Identify which cell holds the provided text, then report its (x, y) central coordinate. 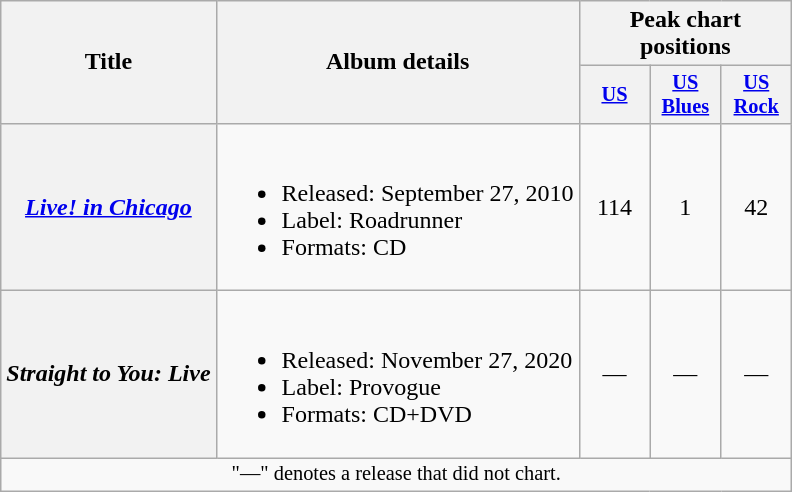
"—" denotes a release that did not chart. (396, 475)
Released: September 27, 2010Label: RoadrunnerFormats: CD (398, 206)
Peak chart positions (686, 34)
Album details (398, 62)
42 (756, 206)
Straight to You: Live (108, 374)
US (614, 95)
Released: November 27, 2020Label: ProvogueFormats: CD+DVD (398, 374)
114 (614, 206)
1 (686, 206)
USRock (756, 95)
Title (108, 62)
USBlues (686, 95)
Live! in Chicago (108, 206)
